Identify which cell holds the provided text, then report its [X, Y] central coordinate. 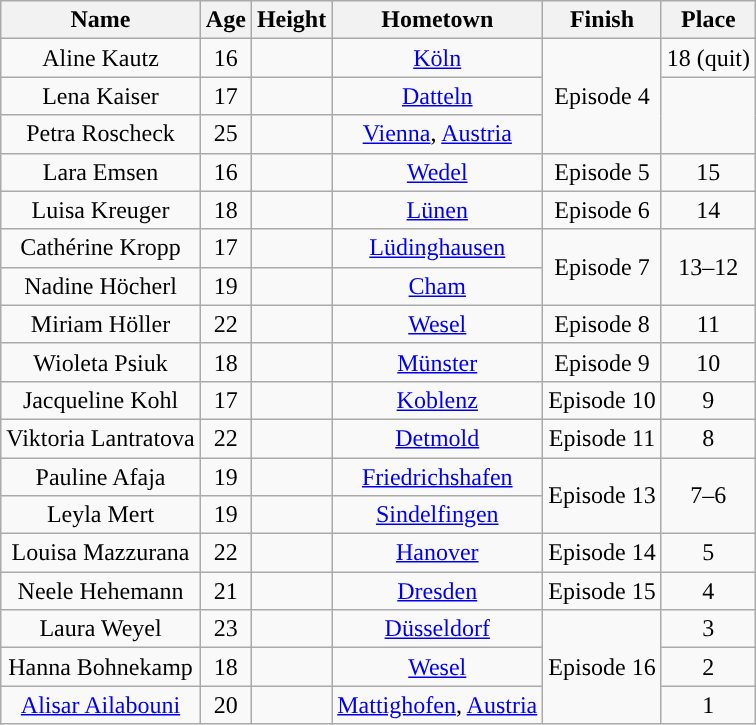
3 [708, 629]
Episode 11 [602, 438]
Hanover [438, 553]
Wedel [438, 172]
Name [101, 20]
Cham [438, 286]
Lünen [438, 210]
1 [708, 705]
25 [226, 134]
Koblenz [438, 400]
21 [226, 591]
Lüdinghausen [438, 248]
Episode 10 [602, 400]
Viktoria Lantratova [101, 438]
18 (quit) [708, 58]
Hometown [438, 20]
Mattighofen, Austria [438, 705]
Episode 7 [602, 267]
Episode 13 [602, 496]
Neele Hehemann [101, 591]
Lara Emsen [101, 172]
Place [708, 20]
Jacqueline Kohl [101, 400]
Episode 5 [602, 172]
Laura Weyel [101, 629]
Episode 15 [602, 591]
Köln [438, 58]
Sindelfingen [438, 515]
Finish [602, 20]
Luisa Kreuger [101, 210]
Hanna Bohnekamp [101, 667]
11 [708, 324]
Miriam Höller [101, 324]
Age [226, 20]
Cathérine Kropp [101, 248]
9 [708, 400]
Dresden [438, 591]
Episode 9 [602, 362]
7–6 [708, 496]
Leyla Mert [101, 515]
Datteln [438, 96]
20 [226, 705]
2 [708, 667]
Height [291, 20]
Episode 16 [602, 667]
14 [708, 210]
Wioleta Psiuk [101, 362]
Episode 6 [602, 210]
13–12 [708, 267]
Alisar Ailabouni [101, 705]
Lena Kaiser [101, 96]
15 [708, 172]
Aline Kautz [101, 58]
Louisa Mazzurana [101, 553]
Episode 4 [602, 96]
Detmold [438, 438]
5 [708, 553]
23 [226, 629]
Münster [438, 362]
Petra Roscheck [101, 134]
Düsseldorf [438, 629]
Nadine Höcherl [101, 286]
4 [708, 591]
10 [708, 362]
Episode 14 [602, 553]
Pauline Afaja [101, 477]
Episode 8 [602, 324]
Vienna, Austria [438, 134]
8 [708, 438]
Friedrichshafen [438, 477]
